Scan for the cell matching the given text and deliver its (x, y) coordinate at center. 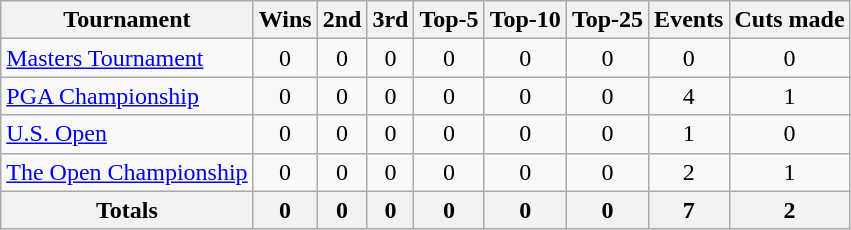
U.S. Open (127, 134)
Tournament (127, 20)
3rd (390, 20)
Top-5 (449, 20)
Events (689, 20)
Wins (285, 20)
Masters Tournament (127, 58)
2nd (342, 20)
7 (689, 210)
Top-10 (525, 20)
Top-25 (607, 20)
The Open Championship (127, 172)
Cuts made (790, 20)
Totals (127, 210)
PGA Championship (127, 96)
4 (689, 96)
